Determine the (X, Y) coordinate at the center of the cell enclosing the given text.  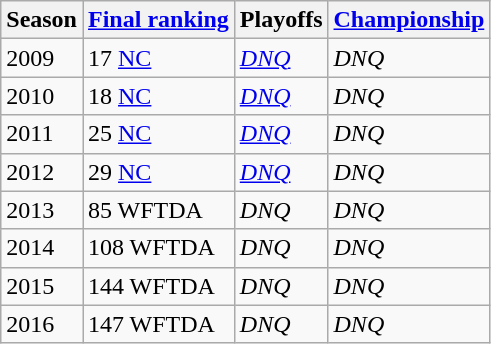
2009 (42, 58)
18 NC (158, 96)
25 NC (158, 134)
2012 (42, 172)
2015 (42, 286)
Season (42, 20)
17 NC (158, 58)
2014 (42, 248)
Playoffs (281, 20)
108 WFTDA (158, 248)
2010 (42, 96)
29 NC (158, 172)
2011 (42, 134)
Championship (409, 20)
2013 (42, 210)
144 WFTDA (158, 286)
85 WFTDA (158, 210)
Final ranking (158, 20)
2016 (42, 324)
147 WFTDA (158, 324)
